Pinpoint the cell where the given text exists, returning its [X, Y] midpoint coordinate. 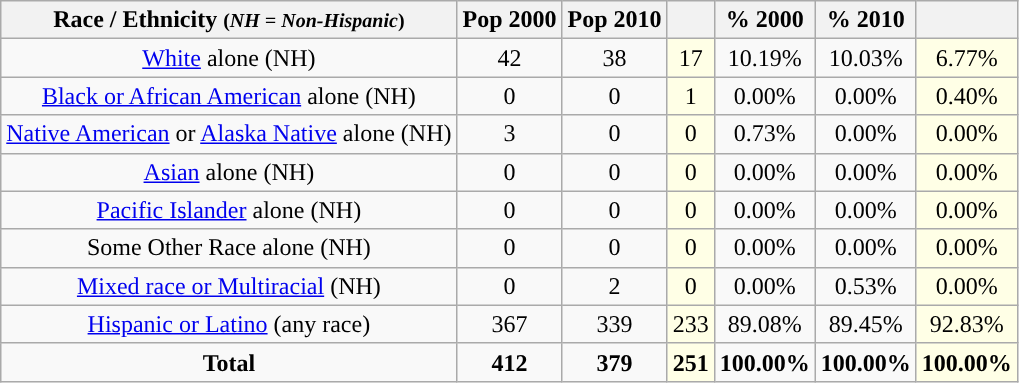
Asian alone (NH) [229, 172]
367 [510, 324]
233 [690, 324]
1 [690, 96]
White alone (NH) [229, 58]
92.83% [966, 324]
% 2000 [764, 20]
Some Other Race alone (NH) [229, 248]
0.40% [966, 96]
0.73% [764, 134]
Hispanic or Latino (any race) [229, 324]
2 [614, 286]
42 [510, 58]
Pacific Islander alone (NH) [229, 210]
3 [510, 134]
Total [229, 362]
89.45% [866, 324]
Pop 2000 [510, 20]
379 [614, 362]
6.77% [966, 58]
Pop 2010 [614, 20]
17 [690, 58]
412 [510, 362]
339 [614, 324]
Race / Ethnicity (NH = Non-Hispanic) [229, 20]
251 [690, 362]
Mixed race or Multiracial (NH) [229, 286]
10.03% [866, 58]
Native American or Alaska Native alone (NH) [229, 134]
89.08% [764, 324]
% 2010 [866, 20]
10.19% [764, 58]
38 [614, 58]
Black or African American alone (NH) [229, 96]
0.53% [866, 286]
